Determine the (X, Y) coordinate at the center of the cell enclosing the given text.  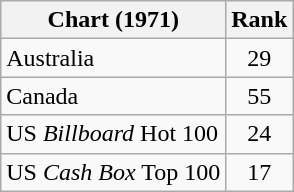
Rank (260, 20)
Canada (114, 96)
Chart (1971) (114, 20)
24 (260, 134)
US Billboard Hot 100 (114, 134)
Australia (114, 58)
US Cash Box Top 100 (114, 172)
55 (260, 96)
17 (260, 172)
29 (260, 58)
